Scan for the cell matching the given text and deliver its (X, Y) coordinate at center. 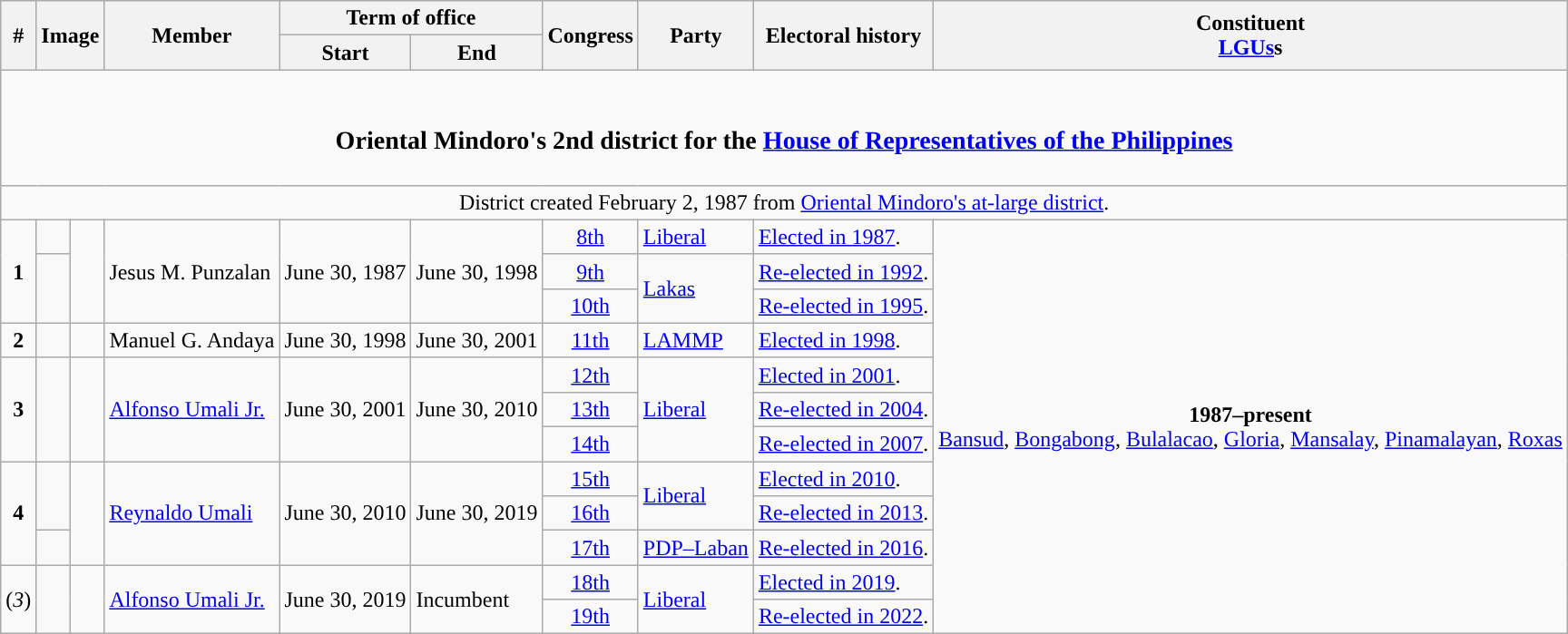
13th (590, 409)
Start (345, 53)
2 (18, 340)
14th (590, 444)
17th (590, 548)
9th (590, 271)
Elected in 2019. (843, 582)
3 (18, 409)
LAMMP (695, 340)
18th (590, 582)
Re-elected in 2007. (843, 444)
Re-elected in 2013. (843, 513)
15th (590, 479)
Electoral history (843, 35)
Term of office (411, 18)
11th (590, 340)
June 30, 1987 (345, 271)
12th (590, 375)
Re-elected in 2016. (843, 548)
End (477, 53)
Elected in 2001. (843, 375)
1 (18, 271)
Congress (590, 35)
# (18, 35)
Re-elected in 2022. (843, 617)
16th (590, 513)
Jesus M. Punzalan (192, 271)
Re-elected in 2004. (843, 409)
Member (192, 35)
Manuel G. Andaya (192, 340)
(3) (18, 600)
8th (590, 237)
Elected in 1998. (843, 340)
Incumbent (477, 600)
Party (695, 35)
Lakas (695, 288)
10th (590, 306)
Re-elected in 1995. (843, 306)
Oriental Mindoro's 2nd district for the House of Representatives of the Philippines (784, 127)
Re-elected in 1992. (843, 271)
Image (71, 35)
Reynaldo Umali (192, 513)
ConstituentLGUss (1250, 35)
1987–presentBansud, Bongabong, Bulalacao, Gloria, Mansalay, Pinamalayan, Roxas (1250, 426)
District created February 2, 1987 from Oriental Mindoro's at-large district. (784, 202)
PDP–Laban (695, 548)
19th (590, 617)
Elected in 1987. (843, 237)
Elected in 2010. (843, 479)
4 (18, 513)
